Find where the given text appears and provide that cell's center as (X, Y) coordinate. 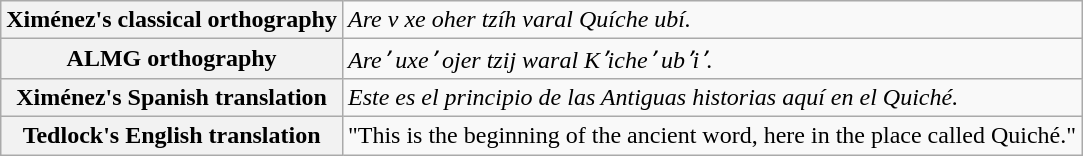
Areʼ uxeʼ ojer tzij waral Kʼicheʼ ubʼiʼ. (712, 59)
Ximénez's Spanish translation (172, 97)
Are v xe oher tzíh varal Quíche ubí. (712, 20)
Tedlock's English translation (172, 135)
Este es el principio de las Antiguas historias aquí en el Quiché. (712, 97)
"This is the beginning of the ancient word, here in the place called Quiché." (712, 135)
Ximénez's classical orthography (172, 20)
ALMG orthography (172, 59)
